Determine the [x, y] coordinate at the center of the cell enclosing the given text.  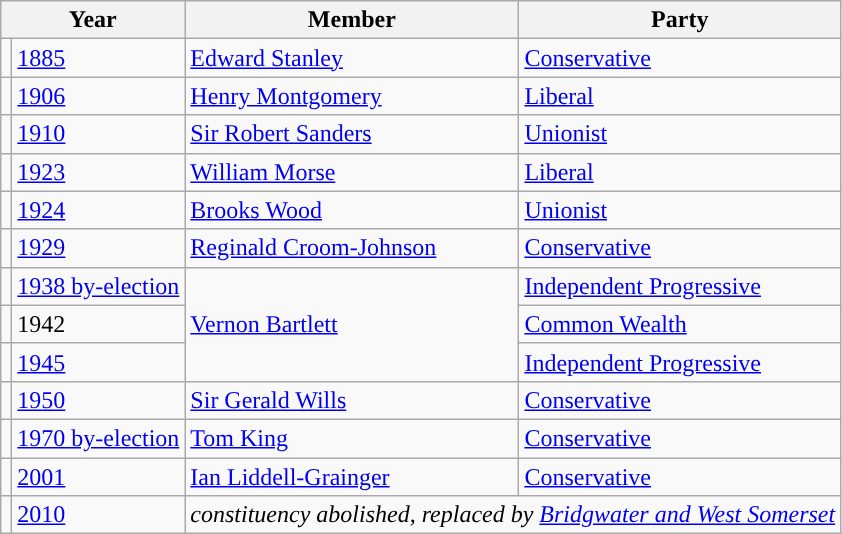
Edward Stanley [352, 58]
1945 [98, 362]
Party [680, 20]
1910 [98, 134]
1938 by-election [98, 286]
Sir Robert Sanders [352, 134]
William Morse [352, 172]
2001 [98, 477]
1942 [98, 324]
2010 [98, 515]
1923 [98, 172]
Brooks Wood [352, 210]
1906 [98, 96]
Reginald Croom-Johnson [352, 248]
1950 [98, 400]
1929 [98, 248]
Henry Montgomery [352, 96]
Member [352, 20]
Tom King [352, 438]
Vernon Bartlett [352, 324]
Sir Gerald Wills [352, 400]
1924 [98, 210]
1885 [98, 58]
constituency abolished, replaced by Bridgwater and West Somerset [513, 515]
1970 by-election [98, 438]
Common Wealth [680, 324]
Year [93, 20]
Ian Liddell-Grainger [352, 477]
